Scan for the cell matching the given text and deliver its (x, y) coordinate at center. 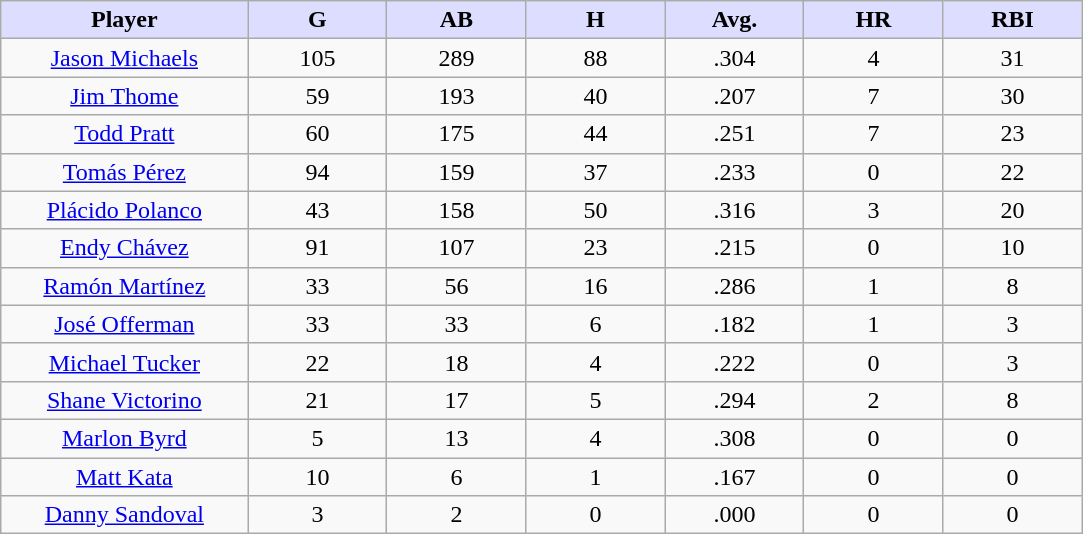
43 (318, 210)
Avg. (734, 20)
107 (456, 248)
193 (456, 96)
Matt Kata (124, 477)
56 (456, 286)
Michael Tucker (124, 362)
59 (318, 96)
60 (318, 134)
Danny Sandoval (124, 515)
16 (596, 286)
94 (318, 172)
.167 (734, 477)
30 (1012, 96)
.294 (734, 400)
Jim Thome (124, 96)
Todd Pratt (124, 134)
José Offerman (124, 324)
AB (456, 20)
17 (456, 400)
.251 (734, 134)
HR (874, 20)
.182 (734, 324)
.000 (734, 515)
.233 (734, 172)
.222 (734, 362)
Ramón Martínez (124, 286)
31 (1012, 58)
.316 (734, 210)
289 (456, 58)
Shane Victorino (124, 400)
88 (596, 58)
21 (318, 400)
40 (596, 96)
.207 (734, 96)
175 (456, 134)
13 (456, 438)
H (596, 20)
20 (1012, 210)
G (318, 20)
.308 (734, 438)
18 (456, 362)
159 (456, 172)
Tomás Pérez (124, 172)
Endy Chávez (124, 248)
.304 (734, 58)
Plácido Polanco (124, 210)
Jason Michaels (124, 58)
105 (318, 58)
158 (456, 210)
.286 (734, 286)
44 (596, 134)
Marlon Byrd (124, 438)
.215 (734, 248)
37 (596, 172)
91 (318, 248)
50 (596, 210)
Player (124, 20)
RBI (1012, 20)
